Find where the given text appears and provide that cell's center as (X, Y) coordinate. 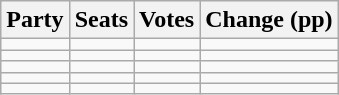
Change (pp) (269, 20)
Seats (101, 20)
Votes (167, 20)
Party (35, 20)
